Scan for the cell matching the given text and deliver its (X, Y) coordinate at center. 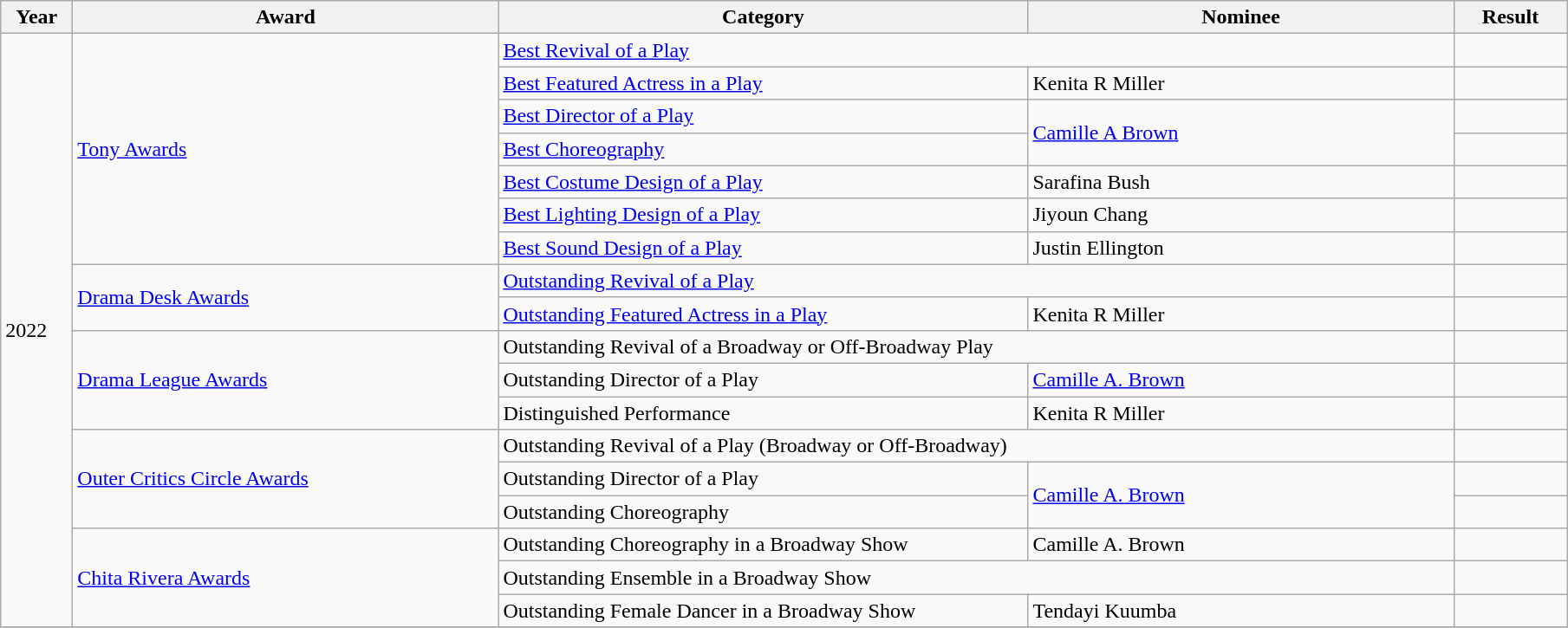
Chita Rivera Awards (286, 578)
Distinguished Performance (763, 413)
Outstanding Revival of a Play (976, 281)
Tendayi Kuumba (1241, 611)
Outstanding Female Dancer in a Broadway Show (763, 611)
Nominee (1241, 17)
Justin Ellington (1241, 248)
Drama League Awards (286, 379)
Category (763, 17)
Outstanding Choreography in a Broadway Show (763, 545)
Camille A Brown (1241, 133)
Outstanding Revival of a Play (Broadway or Off-Broadway) (976, 446)
Jiyoun Chang (1241, 215)
2022 (36, 331)
Best Sound Design of a Play (763, 248)
Outer Critics Circle Awards (286, 479)
Outstanding Revival of a Broadway or Off-Broadway Play (976, 346)
Award (286, 17)
Outstanding Choreography (763, 512)
Outstanding Featured Actress in a Play (763, 314)
Sarafina Bush (1241, 182)
Best Lighting Design of a Play (763, 215)
Outstanding Ensemble in a Broadway Show (976, 578)
Best Revival of a Play (976, 50)
Best Featured Actress in a Play (763, 83)
Drama Desk Awards (286, 297)
Best Costume Design of a Play (763, 182)
Year (36, 17)
Tony Awards (286, 149)
Best Choreography (763, 149)
Best Director of a Play (763, 116)
Result (1510, 17)
